Return the [X, Y] coordinate for the center point of the cell that contains the specified text.  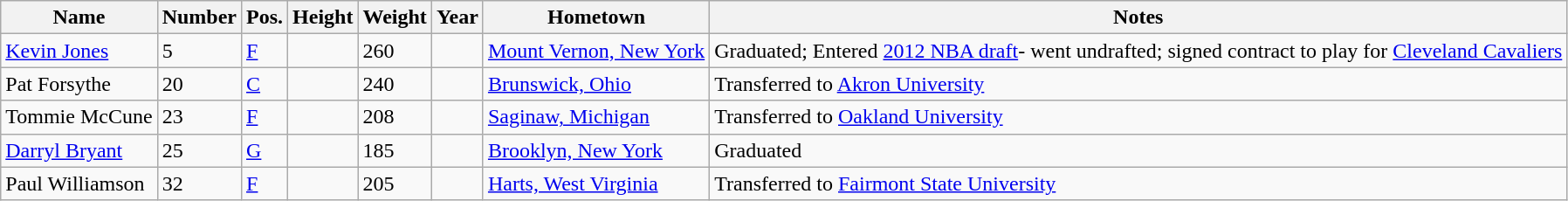
185 [395, 150]
Weight [395, 17]
Harts, West Virginia [595, 184]
Saginaw, Michigan [595, 117]
Brunswick, Ohio [595, 84]
Graduated [1138, 150]
205 [395, 184]
208 [395, 117]
C [265, 84]
Name [79, 17]
Transferred to Fairmont State University [1138, 184]
Transferred to Oakland University [1138, 117]
Hometown [595, 17]
Tommie McCune [79, 117]
20 [199, 84]
Pat Forsythe [79, 84]
Mount Vernon, New York [595, 51]
5 [199, 51]
32 [199, 184]
Year [457, 17]
Number [199, 17]
25 [199, 150]
Transferred to Akron University [1138, 84]
Darryl Bryant [79, 150]
Paul Williamson [79, 184]
23 [199, 117]
Graduated; Entered 2012 NBA draft- went undrafted; signed contract to play for Cleveland Cavaliers [1138, 51]
Notes [1138, 17]
Brooklyn, New York [595, 150]
Kevin Jones [79, 51]
Pos. [265, 17]
Height [323, 17]
240 [395, 84]
G [265, 150]
260 [395, 51]
